Locate the cell with the specified text and output its [x, y] center coordinate. 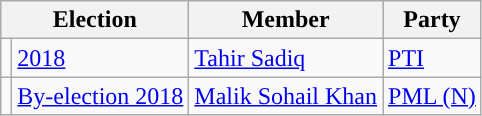
Party [432, 20]
By-election 2018 [100, 96]
PML (N) [432, 96]
PTI [432, 58]
Member [286, 20]
2018 [100, 58]
Malik Sohail Khan [286, 96]
Tahir Sadiq [286, 58]
Election [95, 20]
